Scan for the cell matching the given text and deliver its [x, y] coordinate at center. 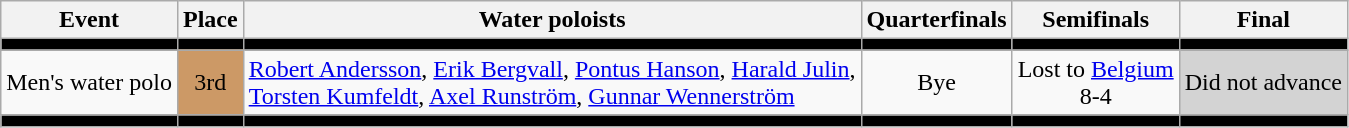
Semifinals [1096, 20]
3rd [210, 82]
Place [210, 20]
Event [90, 20]
Robert Andersson, Erik Bergvall, Pontus Hanson, Harald Julin, Torsten Kumfeldt, Axel Runström, Gunnar Wennerström [552, 82]
Lost to Belgium 8-4 [1096, 82]
Quarterfinals [936, 20]
Water poloists [552, 20]
Bye [936, 82]
Men's water polo [90, 82]
Final [1263, 20]
Did not advance [1263, 82]
